Detect which cell encompasses the target text, then output its [x, y] center coordinate. 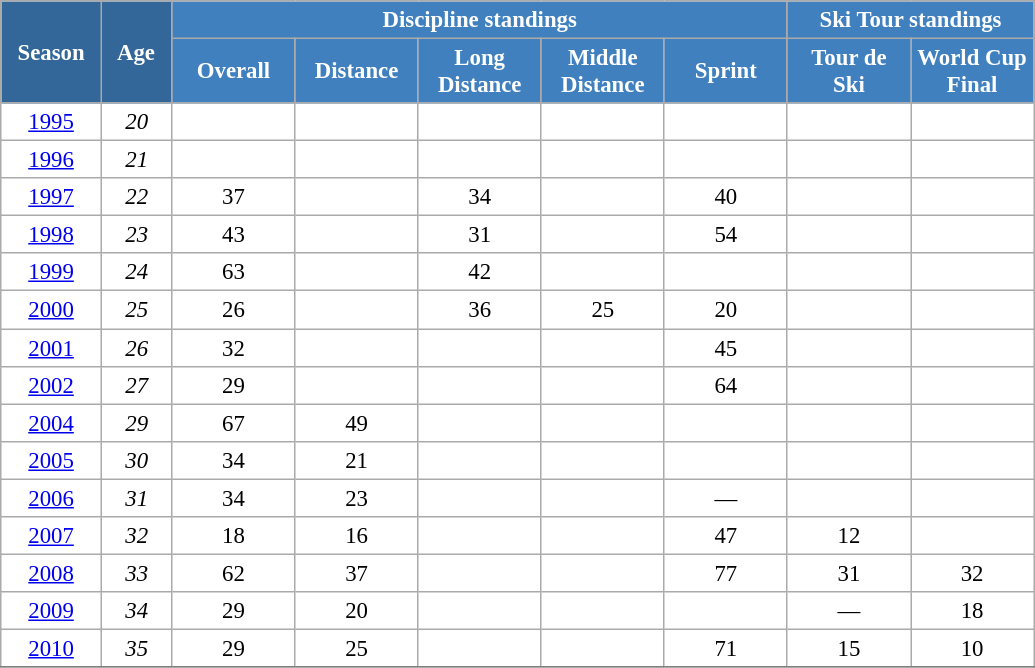
Overall [234, 72]
64 [726, 385]
Ski Tour standings [910, 20]
47 [726, 536]
1997 [52, 197]
15 [848, 648]
24 [136, 273]
62 [234, 573]
1995 [52, 122]
12 [848, 536]
Long Distance [480, 72]
49 [356, 423]
2007 [52, 536]
World CupFinal [972, 72]
1999 [52, 273]
67 [234, 423]
1996 [52, 160]
43 [234, 235]
2009 [52, 611]
Season [52, 52]
2008 [52, 573]
36 [480, 310]
16 [356, 536]
Middle Distance [602, 72]
Tour deSki [848, 72]
2000 [52, 310]
40 [726, 197]
1998 [52, 235]
77 [726, 573]
71 [726, 648]
2004 [52, 423]
27 [136, 385]
Age [136, 52]
10 [972, 648]
2002 [52, 385]
Distance [356, 72]
54 [726, 235]
2001 [52, 348]
Sprint [726, 72]
22 [136, 197]
2005 [52, 460]
63 [234, 273]
2006 [52, 498]
35 [136, 648]
2010 [52, 648]
33 [136, 573]
Discipline standings [480, 20]
30 [136, 460]
45 [726, 348]
42 [480, 273]
